Output the (x, y) coordinate of the center of the cell containing the given text.  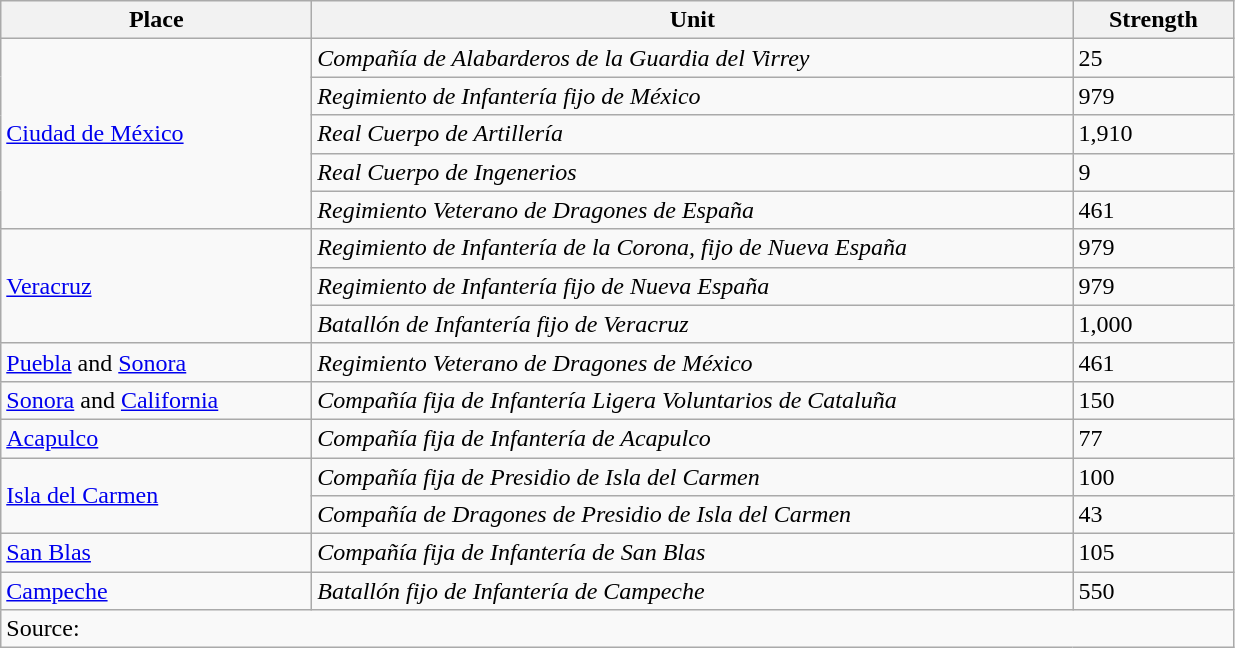
Real Cuerpo de Ingenerios (692, 172)
Acapulco (156, 438)
Puebla and Sonora (156, 362)
9 (1154, 172)
Compañía de Dragones de Presidio de Isla del Carmen (692, 515)
1,000 (1154, 324)
550 (1154, 591)
Compañía fija de Presidio de Isla del Carmen (692, 477)
Unit (692, 20)
Place (156, 20)
43 (1154, 515)
Regimiento de Infantería fijo de México (692, 96)
Compañía de Alabarderos de la Guardia del Virrey (692, 58)
Compañía fija de Infantería de San Blas (692, 553)
San Blas (156, 553)
Regimiento de Infantería fijo de Nueva España (692, 286)
Regimiento de Infantería de la Corona, fijo de Nueva España (692, 248)
150 (1154, 400)
Ciudad de México (156, 134)
77 (1154, 438)
Source: (618, 629)
105 (1154, 553)
Batallón fijo de Infantería de Campeche (692, 591)
25 (1154, 58)
Regimiento Veterano de Dragones de España (692, 210)
Sonora and California (156, 400)
1,910 (1154, 134)
100 (1154, 477)
Veracruz (156, 286)
Regimiento Veterano de Dragones de México (692, 362)
Campeche (156, 591)
Compañía fija de Infantería Ligera Voluntarios de Cataluña (692, 400)
Strength (1154, 20)
Isla del Carmen (156, 496)
Real Cuerpo de Artillería (692, 134)
Batallón de Infantería fijo de Veracruz (692, 324)
Compañía fija de Infantería de Acapulco (692, 438)
